Return (x, y) of the center of cell containing provided text 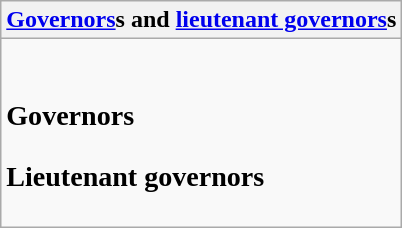
Governorss and lieutenant governorss (202, 20)
GovernorsLieutenant governors (202, 133)
